Capture the cell that displays the provided text and extract its [X, Y] central coordinate. 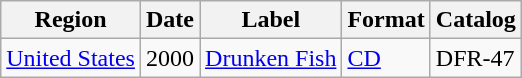
DFR-47 [476, 58]
2000 [170, 58]
United States [71, 58]
Format [386, 20]
Date [170, 20]
Region [71, 20]
Drunken Fish [271, 58]
CD [386, 58]
Catalog [476, 20]
Label [271, 20]
